Detect which cell encompasses the target text, then output its [X, Y] center coordinate. 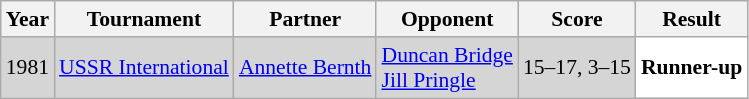
15–17, 3–15 [577, 68]
Runner-up [692, 68]
USSR International [144, 68]
Year [28, 19]
Annette Bernth [306, 68]
Score [577, 19]
Duncan Bridge Jill Pringle [446, 68]
1981 [28, 68]
Opponent [446, 19]
Tournament [144, 19]
Partner [306, 19]
Result [692, 19]
